For the text-containing cell, return its midpoint in [x, y] coordinate format. 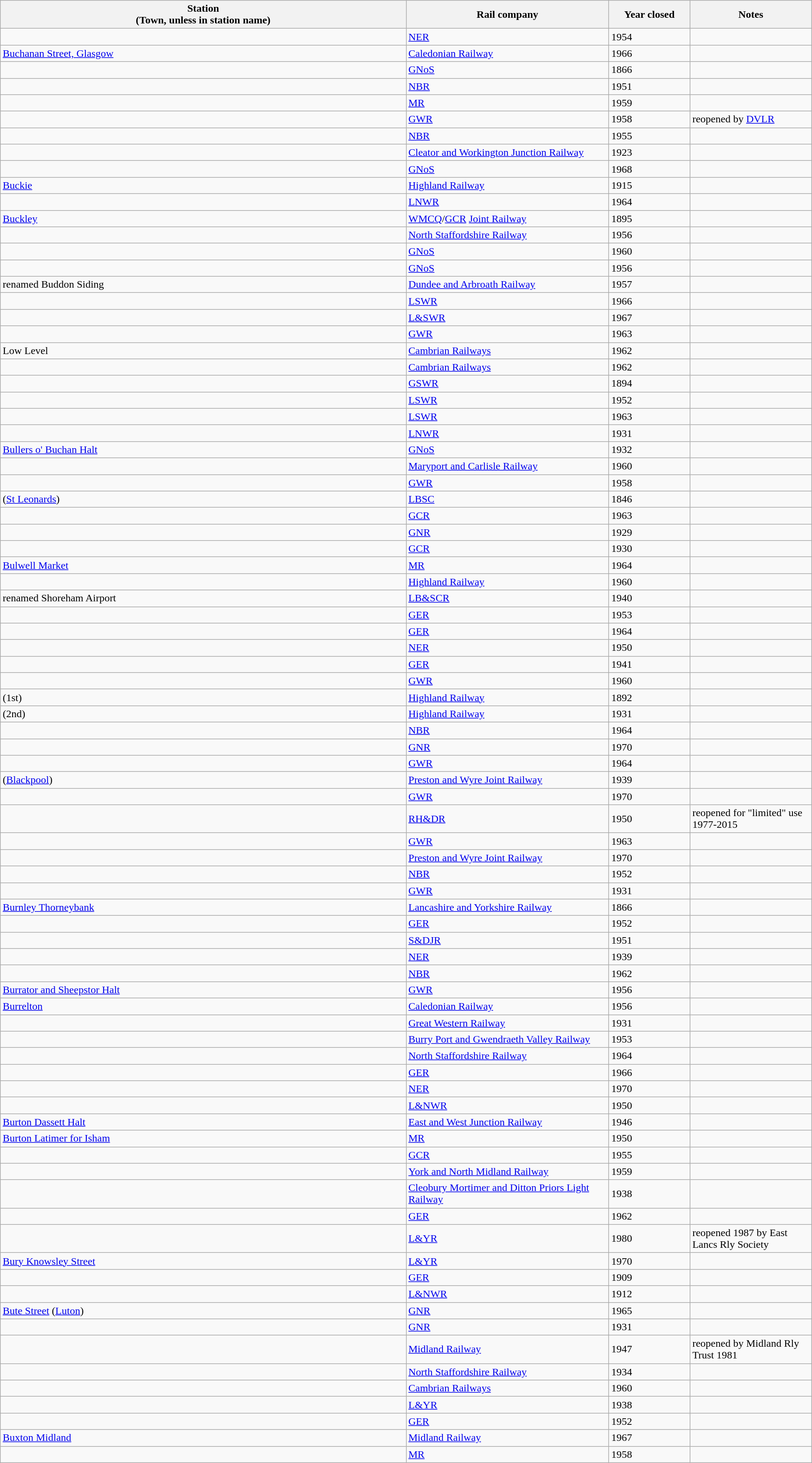
reopened 1987 by East Lancs Rly Society [751, 1238]
East and West Junction Railway [507, 1122]
1968 [650, 169]
Year closed [650, 15]
1932 [650, 449]
Burry Port and Gwendraeth Valley Railway [507, 1040]
LBSC [507, 499]
renamed Shoreham Airport [203, 598]
reopened by DVLR [751, 119]
1923 [650, 152]
1940 [650, 598]
1915 [650, 185]
Notes [751, 15]
L&SWR [507, 318]
Burrelton [203, 1006]
1846 [650, 499]
1930 [650, 549]
Burrator and Sheepstor Halt [203, 990]
1934 [650, 1372]
reopened by Midland Rly Trust 1981 [751, 1349]
Maryport and Carlisle Railway [507, 466]
Station(Town, unless in station name) [203, 15]
RH&DR [507, 819]
1894 [650, 384]
1909 [650, 1277]
GSWR [507, 384]
Buxton Midland [203, 1438]
S&DJR [507, 940]
renamed Buddon Siding [203, 285]
Low Level [203, 351]
Bury Knowsley Street [203, 1261]
Great Western Railway [507, 1023]
1957 [650, 285]
Cleator and Workington Junction Railway [507, 152]
Buckie [203, 185]
1954 [650, 37]
Dundee and Arbroath Railway [507, 285]
Burnley Thorneybank [203, 907]
Bulwell Market [203, 565]
WMCQ/GCR Joint Railway [507, 218]
1895 [650, 218]
Lancashire and Yorkshire Railway [507, 907]
1941 [650, 664]
1980 [650, 1238]
Burton Dassett Halt [203, 1122]
Rail company [507, 15]
1965 [650, 1311]
(St Leonards) [203, 499]
(Blackpool) [203, 780]
Cleobury Mortimer and Ditton Priors Light Railway [507, 1194]
1946 [650, 1122]
York and North Midland Railway [507, 1171]
Buckley [203, 218]
Burton Latimer for Isham [203, 1138]
1929 [650, 532]
LB&SCR [507, 598]
(2nd) [203, 714]
(1st) [203, 697]
1947 [650, 1349]
Bullers o' Buchan Halt [203, 449]
1892 [650, 697]
reopened for "limited" use 1977-2015 [751, 819]
Buchanan Street, Glasgow [203, 53]
1912 [650, 1294]
Bute Street (Luton) [203, 1311]
